Locate the cell with the specified text and output its [x, y] center coordinate. 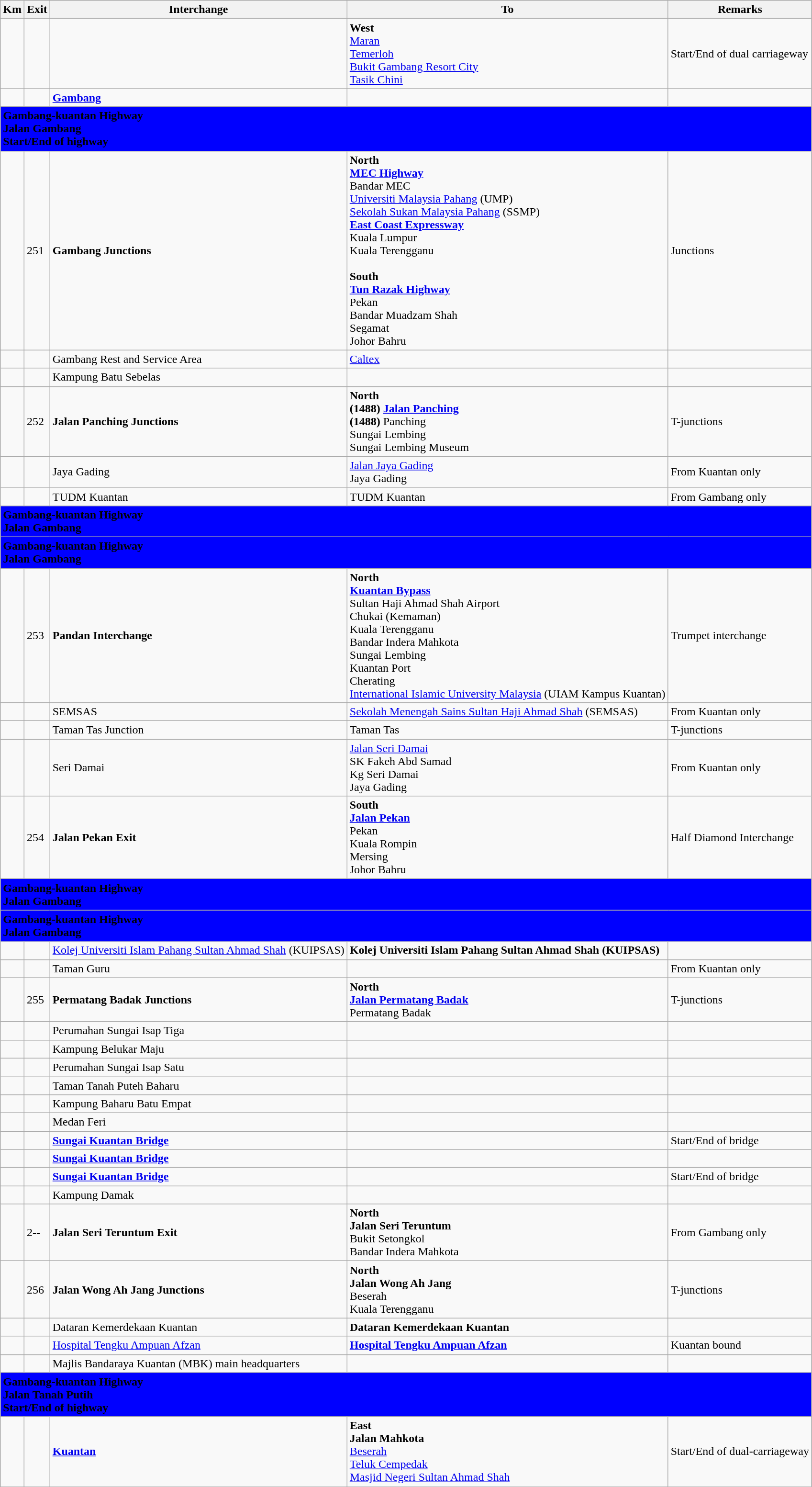
Taman Tanah Puteh Baharu [198, 1085]
Exit [37, 10]
Jalan Seri Teruntum Exit [198, 1232]
Gambang Junctions [198, 250]
Remarks [740, 10]
253 [37, 635]
SEMSAS [198, 712]
Half Diamond Interchange [740, 838]
Trumpet interchange [740, 635]
To [507, 10]
Medan Feri [198, 1122]
2-- [37, 1232]
Jalan Pekan Exit [198, 838]
254 [37, 838]
Junctions [740, 250]
Pandan Interchange [198, 635]
Jaya Gading [198, 472]
Taman Tas Junction [198, 730]
Interchange [198, 10]
Jalan Jaya GadingJaya Gading [507, 472]
Permatang Badak Junctions [198, 1000]
252 [37, 421]
Kuantan [198, 1452]
Caltex [507, 359]
Km [12, 10]
Kuantan bound [740, 1345]
NorthJalan Wong Ah Jang Beserah Kuala Terengganu [507, 1290]
Start/End of dual carriageway [740, 54]
Kampung Damak [198, 1195]
Gambang-kuantan HighwayJalan Tanah PutihStart/End of highway [406, 1395]
Start/End of dual-carriageway [740, 1452]
North Jalan Permatang BadakPermatang Badak [507, 1000]
Jalan Wong Ah Jang Junctions [198, 1290]
Jalan Panching Junctions [198, 421]
West Maran Temerloh Bukit Gambang Resort City Tasik Chini [507, 54]
Perumahan Sungai Isap Satu [198, 1067]
South Jalan Pekan Pekan Kuala Rompin Mersing Johor Bahru [507, 838]
Taman Guru [198, 969]
Kampung Belukar Maju [198, 1049]
Taman Tas [507, 730]
NorthJalan Seri TeruntumBukit SetongkolBandar Indera Mahkota [507, 1232]
Gambang Rest and Service Area [198, 359]
East Jalan Mahkota Beserah Teluk CempedakMasjid Negeri Sultan Ahmad Shah [507, 1452]
Seri Damai [198, 768]
Gambang-kuantan HighwayJalan GambangStart/End of highway [406, 129]
251 [37, 250]
Sekolah Menengah Sains Sultan Haji Ahmad Shah (SEMSAS) [507, 712]
255 [37, 1000]
Jalan Seri DamaiSK Fakeh Abd SamadKg Seri DamaiJaya Gading [507, 768]
Perumahan Sungai Isap Tiga [198, 1031]
Kampung Batu Sebelas [198, 377]
Gambang [198, 98]
256 [37, 1290]
North (1488) Jalan Panching (1488) Panching Sungai LembingSungai Lembing Museum [507, 421]
Kampung Baharu Batu Empat [198, 1104]
Majlis Bandaraya Kuantan (MBK) main headquarters [198, 1363]
